Identify which cell holds the provided text, then report its [x, y] central coordinate. 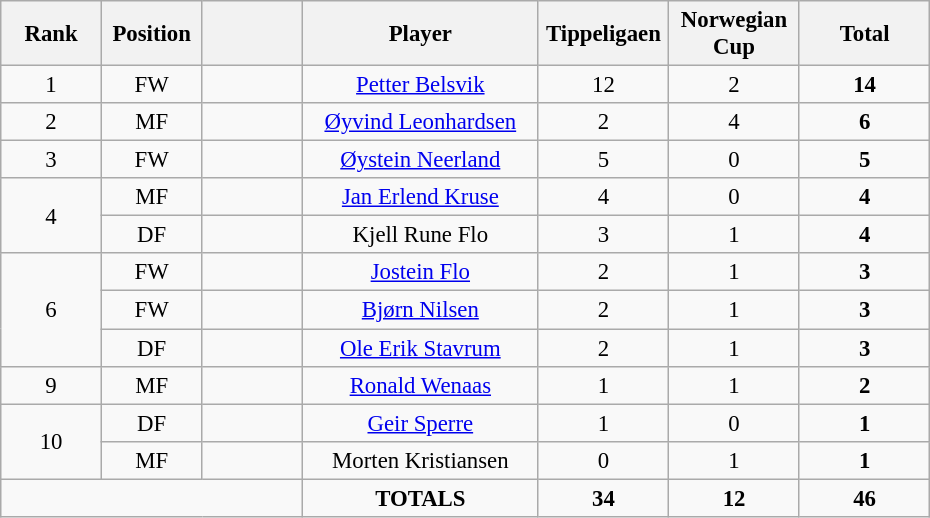
Ole Erik Stavrum [421, 348]
Øystein Neerland [421, 160]
14 [864, 85]
34 [604, 498]
Petter Belsvik [421, 85]
Player [421, 34]
Total [864, 34]
Rank [52, 34]
Tippeligaen [604, 34]
Øyvind Leonhardsen [421, 122]
Jan Erlend Kruse [421, 197]
9 [52, 385]
Jostein Flo [421, 273]
Ronald Wenaas [421, 385]
Norwegian Cup [734, 34]
10 [52, 442]
Morten Kristiansen [421, 460]
TOTALS [421, 498]
Kjell Rune Flo [421, 235]
Geir Sperre [421, 423]
Position [152, 34]
Bjørn Nilsen [421, 310]
46 [864, 498]
